Scan for the cell matching the given text and deliver its [x, y] coordinate at center. 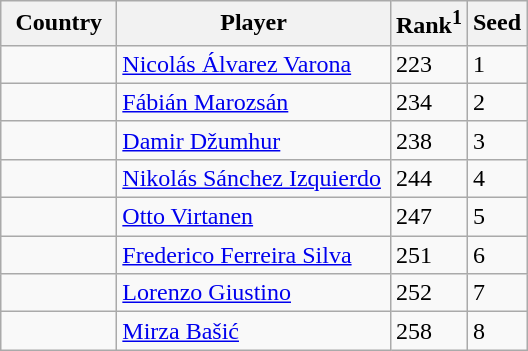
Nicolás Álvarez Varona [254, 64]
4 [496, 178]
5 [496, 217]
244 [428, 178]
Frederico Ferreira Silva [254, 255]
3 [496, 140]
Rank1 [428, 24]
Seed [496, 24]
Mirza Bašić [254, 331]
234 [428, 102]
2 [496, 102]
238 [428, 140]
258 [428, 331]
8 [496, 331]
7 [496, 293]
6 [496, 255]
251 [428, 255]
Fábián Marozsán [254, 102]
247 [428, 217]
Country [59, 24]
Nikolás Sánchez Izquierdo [254, 178]
Otto Virtanen [254, 217]
223 [428, 64]
252 [428, 293]
Damir Džumhur [254, 140]
Lorenzo Giustino [254, 293]
1 [496, 64]
Player [254, 24]
